Find where the given text appears and provide that cell's center as [X, Y] coordinate. 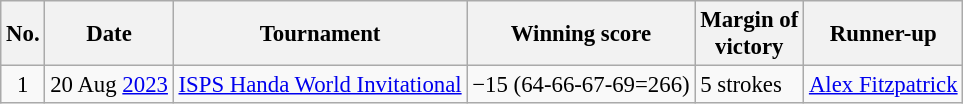
Alex Fitzpatrick [884, 85]
Winning score [581, 34]
Tournament [320, 34]
No. [23, 34]
20 Aug 2023 [109, 85]
Date [109, 34]
Runner-up [884, 34]
ISPS Handa World Invitational [320, 85]
Margin ofvictory [750, 34]
−15 (64-66-67-69=266) [581, 85]
5 strokes [750, 85]
1 [23, 85]
